Scan for the cell matching the given text and deliver its (x, y) coordinate at center. 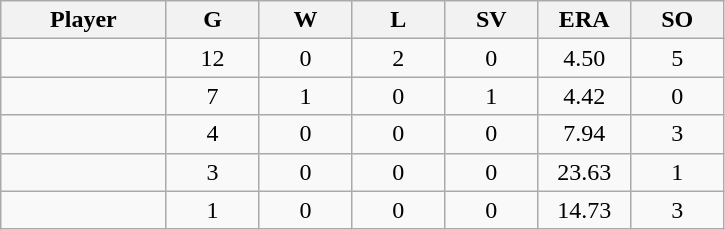
4.50 (584, 58)
W (306, 20)
14.73 (584, 210)
12 (212, 58)
2 (398, 58)
ERA (584, 20)
SO (678, 20)
7.94 (584, 134)
4 (212, 134)
7 (212, 96)
5 (678, 58)
G (212, 20)
23.63 (584, 172)
4.42 (584, 96)
Player (84, 20)
L (398, 20)
SV (492, 20)
